Search for the cell housing the specified text and yield its [x, y] center coordinate. 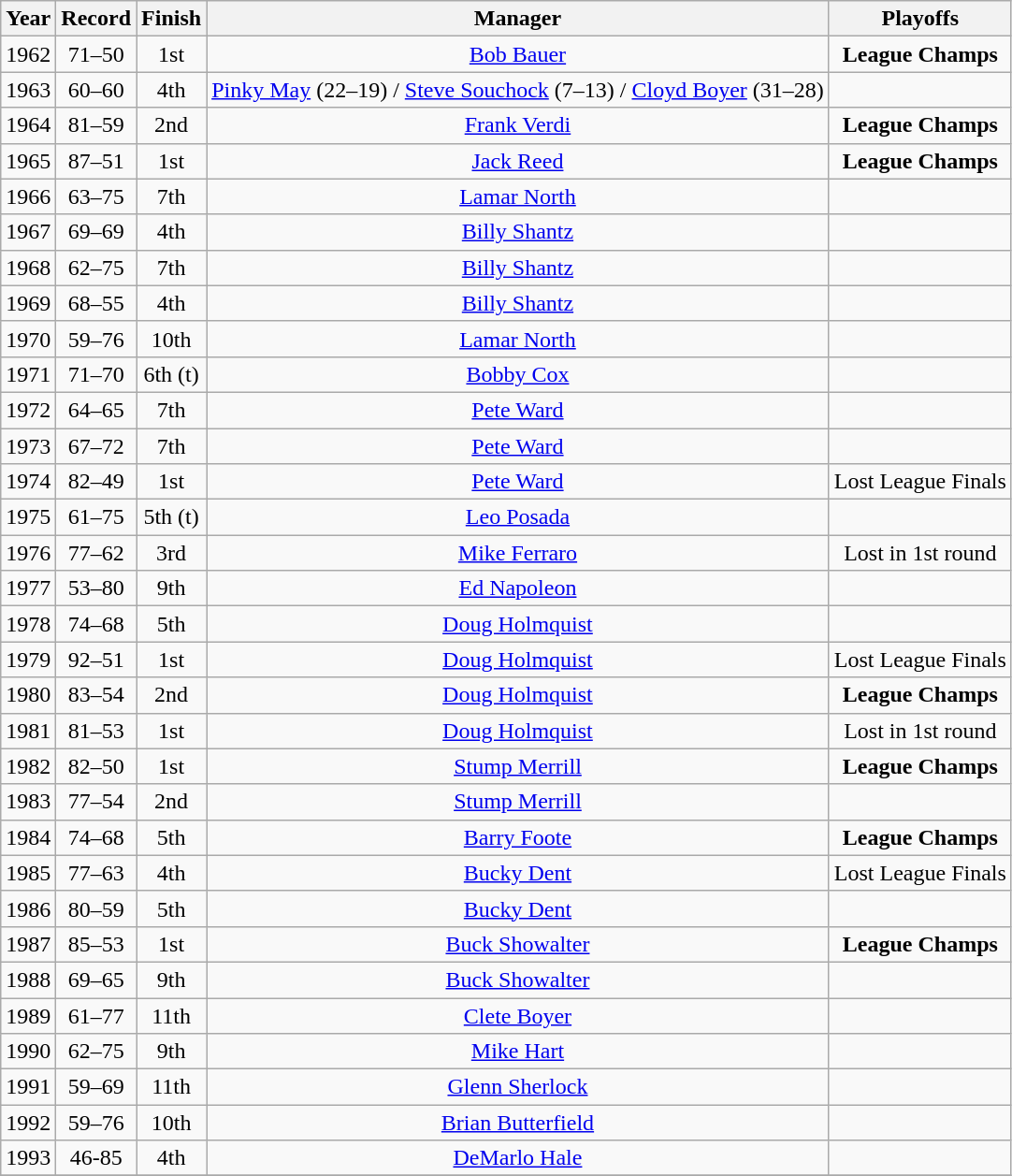
DeMarlo Hale [518, 1158]
53–80 [96, 588]
77–63 [96, 873]
59–69 [96, 1087]
1975 [28, 517]
1984 [28, 837]
64–65 [96, 410]
1985 [28, 873]
Mike Ferraro [518, 553]
1963 [28, 90]
1967 [28, 232]
1976 [28, 553]
1990 [28, 1052]
69–65 [96, 980]
77–54 [96, 802]
83–54 [96, 695]
1972 [28, 410]
82–49 [96, 482]
71–50 [96, 54]
60–60 [96, 90]
1977 [28, 588]
Bob Bauer [518, 54]
Ed Napoleon [518, 588]
Manager [518, 19]
Finish [172, 19]
1971 [28, 374]
Year [28, 19]
1983 [28, 802]
85–53 [96, 944]
67–72 [96, 446]
63–75 [96, 196]
1988 [28, 980]
1968 [28, 268]
1980 [28, 695]
80–59 [96, 908]
81–53 [96, 731]
46-85 [96, 1158]
82–50 [96, 766]
1982 [28, 766]
68–55 [96, 303]
Record [96, 19]
1978 [28, 624]
71–70 [96, 374]
92–51 [96, 660]
61–77 [96, 1015]
3rd [172, 553]
1969 [28, 303]
1987 [28, 944]
1991 [28, 1087]
Jack Reed [518, 161]
1965 [28, 161]
5th (t) [172, 517]
Clete Boyer [518, 1015]
1966 [28, 196]
Leo Posada [518, 517]
1992 [28, 1123]
1979 [28, 660]
1973 [28, 446]
87–51 [96, 161]
61–75 [96, 517]
1981 [28, 731]
Mike Hart [518, 1052]
Pinky May (22–19) / Steve Souchock (7–13) / Cloyd Boyer (31–28) [518, 90]
77–62 [96, 553]
69–69 [96, 232]
1989 [28, 1015]
1974 [28, 482]
81–59 [96, 125]
1964 [28, 125]
Glenn Sherlock [518, 1087]
Bobby Cox [518, 374]
Playoffs [920, 19]
Barry Foote [518, 837]
1993 [28, 1158]
1962 [28, 54]
Frank Verdi [518, 125]
1970 [28, 339]
Brian Butterfield [518, 1123]
6th (t) [172, 374]
1986 [28, 908]
